Determine the (x, y) coordinate at the center of the cell enclosing the given text.  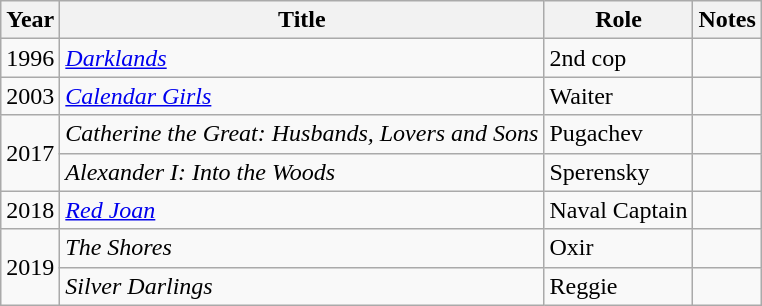
2018 (30, 210)
Red Joan (302, 210)
1996 (30, 58)
Pugachev (618, 134)
2019 (30, 267)
Oxir (618, 248)
Reggie (618, 286)
Role (618, 20)
The Shores (302, 248)
2017 (30, 153)
Year (30, 20)
Calendar Girls (302, 96)
2003 (30, 96)
2nd cop (618, 58)
Waiter (618, 96)
Darklands (302, 58)
Silver Darlings (302, 286)
Catherine the Great: Husbands, Lovers and Sons (302, 134)
Sperensky (618, 172)
Alexander I: Into the Woods (302, 172)
Notes (727, 20)
Naval Captain (618, 210)
Title (302, 20)
